Pinpoint the cell where the given text exists, returning its [x, y] midpoint coordinate. 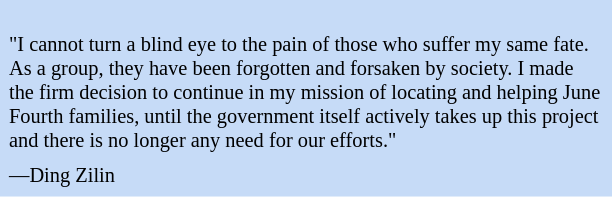
—Ding Zilin [306, 176]
